Identify which cell holds the provided text, then report its (X, Y) central coordinate. 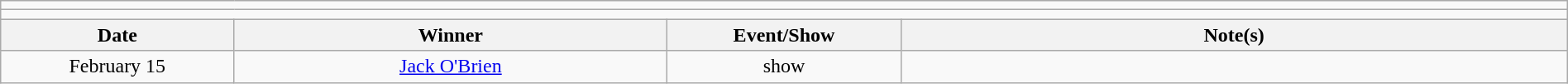
February 15 (117, 67)
Winner (451, 35)
Event/Show (784, 35)
show (784, 67)
Date (117, 35)
Jack O'Brien (451, 67)
Note(s) (1234, 35)
